For the text-containing cell, return its midpoint in (x, y) coordinate format. 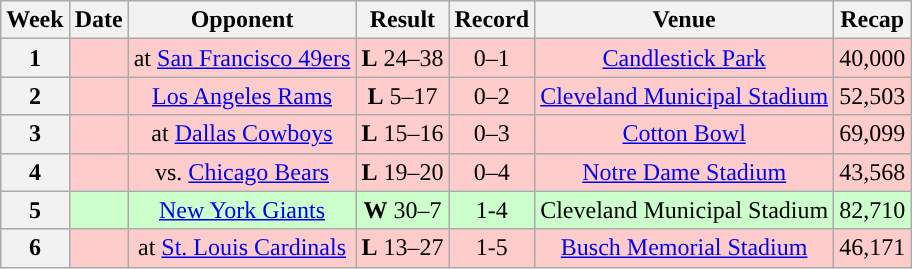
1 (35, 58)
Venue (684, 20)
2 (35, 96)
Week (35, 20)
Notre Dame Stadium (684, 172)
at San Francisco 49ers (242, 58)
at Dallas Cowboys (242, 134)
Date (98, 20)
6 (35, 248)
40,000 (872, 58)
L 13–27 (402, 248)
5 (35, 210)
L 24–38 (402, 58)
Opponent (242, 20)
L 15–16 (402, 134)
69,099 (872, 134)
3 (35, 134)
1-5 (492, 248)
Record (492, 20)
46,171 (872, 248)
L 19–20 (402, 172)
0–3 (492, 134)
0–1 (492, 58)
0–4 (492, 172)
L 5–17 (402, 96)
W 30–7 (402, 210)
Los Angeles Rams (242, 96)
New York Giants (242, 210)
Result (402, 20)
1-4 (492, 210)
52,503 (872, 96)
0–2 (492, 96)
43,568 (872, 172)
Recap (872, 20)
vs. Chicago Bears (242, 172)
at St. Louis Cardinals (242, 248)
Candlestick Park (684, 58)
Busch Memorial Stadium (684, 248)
Cotton Bowl (684, 134)
4 (35, 172)
82,710 (872, 210)
